Identify which cell holds the provided text, then report its (X, Y) central coordinate. 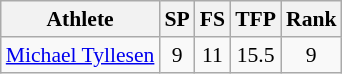
SP (176, 19)
FS (212, 19)
Athlete (80, 19)
Rank (312, 19)
15.5 (256, 55)
11 (212, 55)
TFP (256, 19)
Michael Tyllesen (80, 55)
